Scan for the cell matching the given text and deliver its (X, Y) coordinate at center. 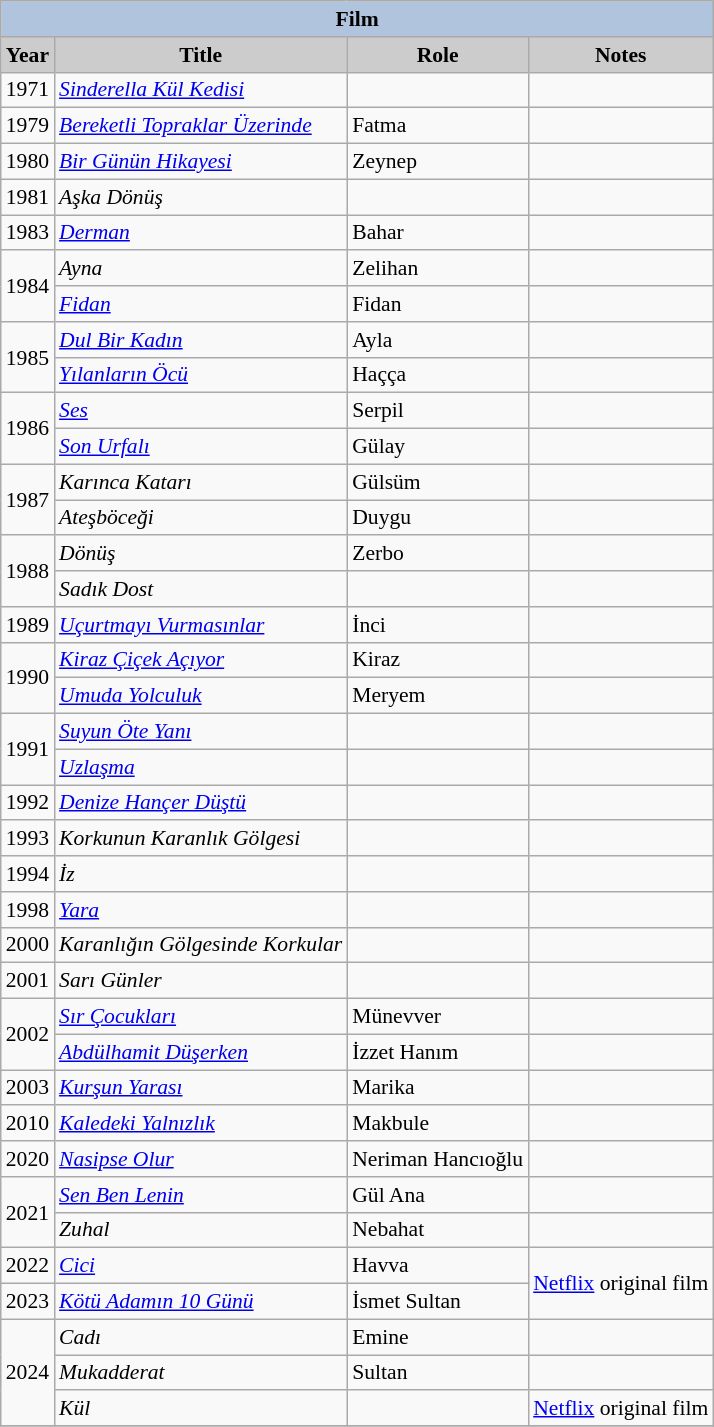
Emine (438, 1337)
Gülsüm (438, 482)
Zuhal (200, 1230)
1989 (28, 625)
Dul Bir Kadın (200, 340)
Sadık Dost (200, 589)
Kiraz Çiçek Açıyor (200, 660)
Havva (438, 1266)
Zelihan (438, 269)
Role (438, 55)
1983 (28, 233)
1994 (28, 874)
Film (358, 19)
Bereketli Topraklar Üzerinde (200, 126)
Neriman Hancıoğlu (438, 1159)
1993 (28, 839)
2022 (28, 1266)
Sultan (438, 1373)
İz (200, 874)
1984 (28, 286)
Zerbo (438, 554)
Haçça (438, 375)
1990 (28, 678)
Cici (200, 1266)
Kül (200, 1409)
2010 (28, 1124)
1985 (28, 358)
Münevver (438, 1017)
Sarı Günler (200, 981)
Cadı (200, 1337)
Yara (200, 910)
2001 (28, 981)
1971 (28, 90)
Ses (200, 411)
2023 (28, 1302)
İzzet Hanım (438, 1052)
Sinderella Kül Kedisi (200, 90)
Marika (438, 1088)
1988 (28, 572)
Bir Günün Hikayesi (200, 162)
1979 (28, 126)
Abdülhamit Düşerken (200, 1052)
Kurşun Yarası (200, 1088)
İsmet Sultan (438, 1302)
Aşka Dönüş (200, 197)
Yılanların Öcü (200, 375)
Duygu (438, 518)
Uzlaşma (200, 767)
Serpil (438, 411)
Ayla (438, 340)
Title (200, 55)
1992 (28, 803)
2000 (28, 945)
Zeynep (438, 162)
Umuda Yolculuk (200, 696)
Dönüş (200, 554)
Son Urfalı (200, 447)
1986 (28, 428)
Korkunun Karanlık Gölgesi (200, 839)
Makbule (438, 1124)
Year (28, 55)
1991 (28, 750)
Kötü Adamın 10 Günü (200, 1302)
Notes (620, 55)
Ateşböceği (200, 518)
Suyun Öte Yanı (200, 732)
Gülay (438, 447)
Mukadderat (200, 1373)
2024 (28, 1372)
İnci (438, 625)
2003 (28, 1088)
1998 (28, 910)
1980 (28, 162)
1987 (28, 500)
Nasipse Olur (200, 1159)
Kaledeki Yalnızlık (200, 1124)
Sır Çocukları (200, 1017)
Sen Ben Lenin (200, 1195)
Nebahat (438, 1230)
2020 (28, 1159)
Bahar (438, 233)
Fatma (438, 126)
2021 (28, 1212)
1981 (28, 197)
Meryem (438, 696)
Ayna (200, 269)
Denize Hançer Düştü (200, 803)
2002 (28, 1034)
Karınca Katarı (200, 482)
Uçurtmayı Vurmasınlar (200, 625)
Derman (200, 233)
Kiraz (438, 660)
Karanlığın Gölgesinde Korkular (200, 945)
Gül Ana (438, 1195)
